Return (x, y) of the center of cell containing provided text 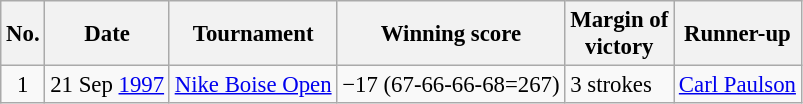
−17 (67-66-66-68=267) (451, 85)
3 strokes (620, 85)
1 (23, 85)
Nike Boise Open (253, 85)
Margin ofvictory (620, 34)
21 Sep 1997 (107, 85)
Tournament (253, 34)
Carl Paulson (738, 85)
Runner-up (738, 34)
No. (23, 34)
Date (107, 34)
Winning score (451, 34)
